Extract the (x, y) coordinate from the center of the cell holding the provided text.  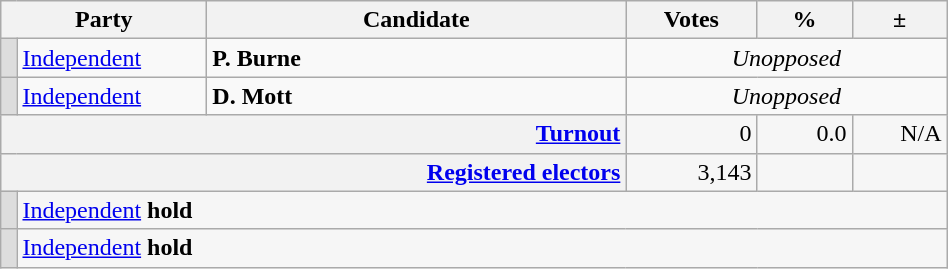
0 (692, 134)
Turnout (314, 134)
Votes (692, 20)
Party (104, 20)
Registered electors (314, 172)
3,143 (692, 172)
% (804, 20)
D. Mott (416, 96)
N/A (900, 134)
Candidate (416, 20)
± (900, 20)
P. Burne (416, 58)
0.0 (804, 134)
